Identify which cell holds the provided text, then report its (X, Y) central coordinate. 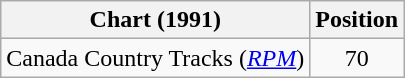
Chart (1991) (156, 20)
Canada Country Tracks (RPM) (156, 58)
Position (357, 20)
70 (357, 58)
